Detect which cell encompasses the target text, then output its [x, y] center coordinate. 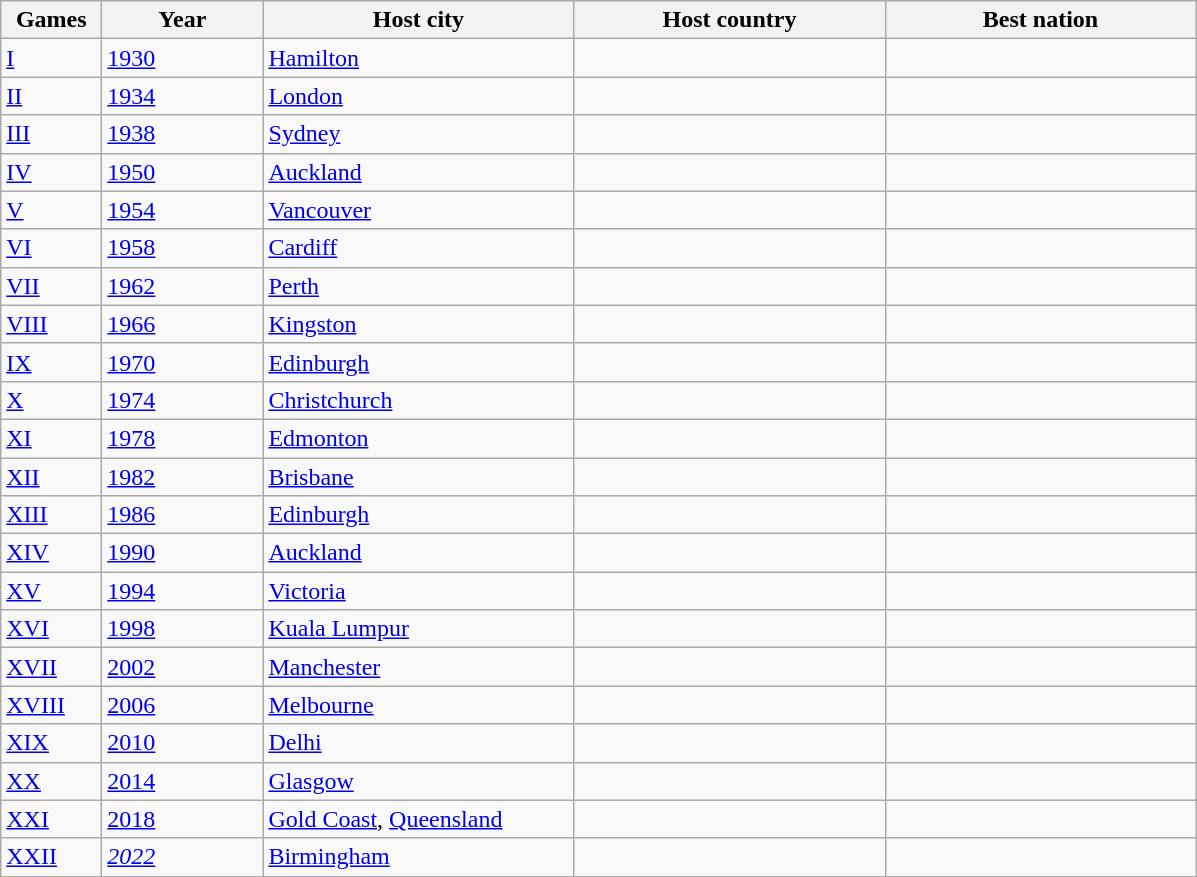
1982 [182, 477]
IV [52, 172]
XVI [52, 629]
Games [52, 20]
Victoria [418, 591]
Birmingham [418, 857]
Kingston [418, 324]
Manchester [418, 667]
VII [52, 286]
XII [52, 477]
XIII [52, 515]
Brisbane [418, 477]
London [418, 96]
Delhi [418, 743]
2018 [182, 819]
Cardiff [418, 248]
Best nation [1040, 20]
Hamilton [418, 58]
XXII [52, 857]
Host city [418, 20]
2014 [182, 781]
XXI [52, 819]
1954 [182, 210]
Christchurch [418, 400]
Vancouver [418, 210]
Gold Coast, Queensland [418, 819]
Melbourne [418, 705]
1966 [182, 324]
Edmonton [418, 438]
XIV [52, 553]
1974 [182, 400]
Kuala Lumpur [418, 629]
Sydney [418, 134]
II [52, 96]
2022 [182, 857]
1986 [182, 515]
1934 [182, 96]
VI [52, 248]
Glasgow [418, 781]
1950 [182, 172]
XVII [52, 667]
X [52, 400]
1930 [182, 58]
III [52, 134]
XIX [52, 743]
2006 [182, 705]
2002 [182, 667]
XX [52, 781]
2010 [182, 743]
1970 [182, 362]
Year [182, 20]
1938 [182, 134]
Perth [418, 286]
1994 [182, 591]
XV [52, 591]
VIII [52, 324]
1978 [182, 438]
XVIII [52, 705]
I [52, 58]
1958 [182, 248]
1998 [182, 629]
XI [52, 438]
1962 [182, 286]
IX [52, 362]
V [52, 210]
Host country [730, 20]
1990 [182, 553]
